Extract the (x, y) coordinate from the center of the cell holding the provided text.  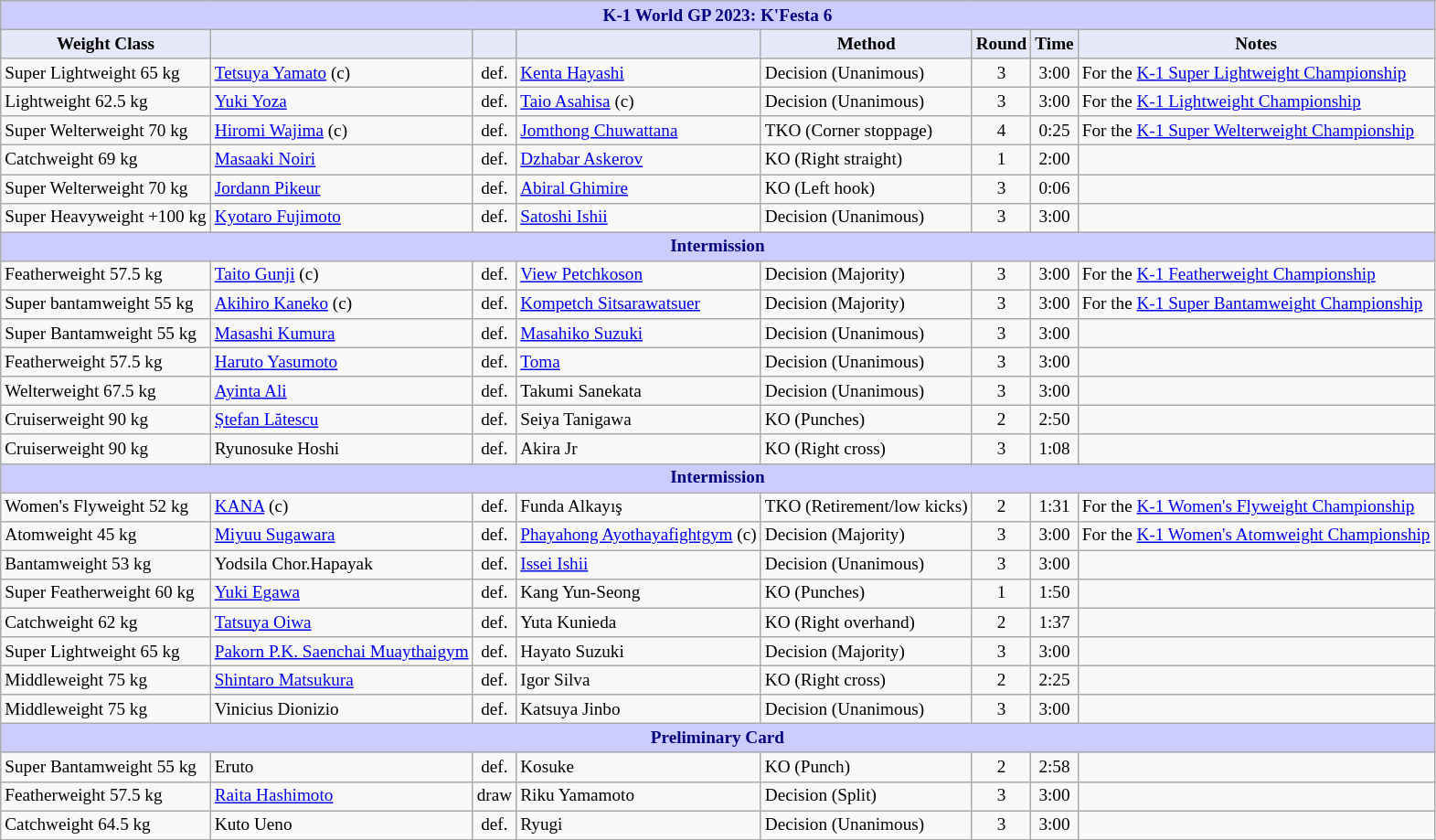
Yodsila Chor.Hapayak (342, 565)
Masaaki Noiri (342, 160)
TKO (Retirement/low kicks) (867, 506)
draw (495, 796)
Weight Class (106, 44)
For the K-1 Super Bantamweight Championship (1256, 304)
Riku Yamamoto (639, 796)
Abiral Ghimire (639, 188)
Dzhabar Askerov (639, 160)
Kosuke (639, 767)
KO (Right overhand) (867, 622)
Akira Jr (639, 449)
1:31 (1055, 506)
2:50 (1055, 420)
Method (867, 44)
Yuki Egawa (342, 593)
For the K-1 Featherweight Championship (1256, 275)
View Petchkoson (639, 275)
Taito Gunji (c) (342, 275)
Tetsuya Yamato (c) (342, 73)
Miyuu Sugawara (342, 536)
Super Heavyweight +100 kg (106, 218)
2:58 (1055, 767)
Raita Hashimoto (342, 796)
For the K-1 Women's Atomweight Championship (1256, 536)
Kompetch Sitsarawatsuer (639, 304)
Super bantamweight 55 kg (106, 304)
Decision (Split) (867, 796)
Lightweight 62.5 kg (106, 101)
Women's Flyweight 52 kg (106, 506)
Preliminary Card (718, 739)
Igor Silva (639, 680)
For the K-1 Women's Flyweight Championship (1256, 506)
Ayinta Ali (342, 391)
Phayahong Ayothayafightgym (c) (639, 536)
Hayato Suzuki (639, 652)
Tatsuya Oiwa (342, 622)
Catchweight 69 kg (106, 160)
Ryunosuke Hoshi (342, 449)
KO (Right straight) (867, 160)
Kang Yun-Seong (639, 593)
1:37 (1055, 622)
Shintaro Matsukura (342, 680)
For the K-1 Lightweight Championship (1256, 101)
For the K-1 Super Lightweight Championship (1256, 73)
Notes (1256, 44)
Haruto Yasumoto (342, 362)
Toma (639, 362)
Vinicius Dionizio (342, 709)
Pakorn P.K. Saenchai Muaythaigym (342, 652)
Jordann Pikeur (342, 188)
1:08 (1055, 449)
Yuta Kunieda (639, 622)
Funda Alkayış (639, 506)
Bantamweight 53 kg (106, 565)
2:25 (1055, 680)
TKO (Corner stoppage) (867, 131)
KANA (c) (342, 506)
Hiromi Wajima (c) (342, 131)
Welterweight 67.5 kg (106, 391)
Satoshi Ishii (639, 218)
Jomthong Chuwattana (639, 131)
KO (Punch) (867, 767)
Masahiko Suzuki (639, 334)
Yuki Yoza (342, 101)
Taio Asahisa (c) (639, 101)
K-1 World GP 2023: K'Festa 6 (718, 16)
Kyotaro Fujimoto (342, 218)
2:00 (1055, 160)
Atomweight 45 kg (106, 536)
Masashi Kumura (342, 334)
For the K-1 Super Welterweight Championship (1256, 131)
Eruto (342, 767)
Catchweight 64.5 kg (106, 824)
Round (1002, 44)
Takumi Sanekata (639, 391)
Kenta Hayashi (639, 73)
1:50 (1055, 593)
Issei Ishii (639, 565)
Ștefan Lătescu (342, 420)
Akihiro Kaneko (c) (342, 304)
0:06 (1055, 188)
Seiya Tanigawa (639, 420)
0:25 (1055, 131)
Kuto Ueno (342, 824)
Katsuya Jinbo (639, 709)
Ryugi (639, 824)
KO (Left hook) (867, 188)
Super Featherweight 60 kg (106, 593)
Time (1055, 44)
Catchweight 62 kg (106, 622)
4 (1002, 131)
